From the cell containing the given text, extract its center point as [X, Y] coordinate. 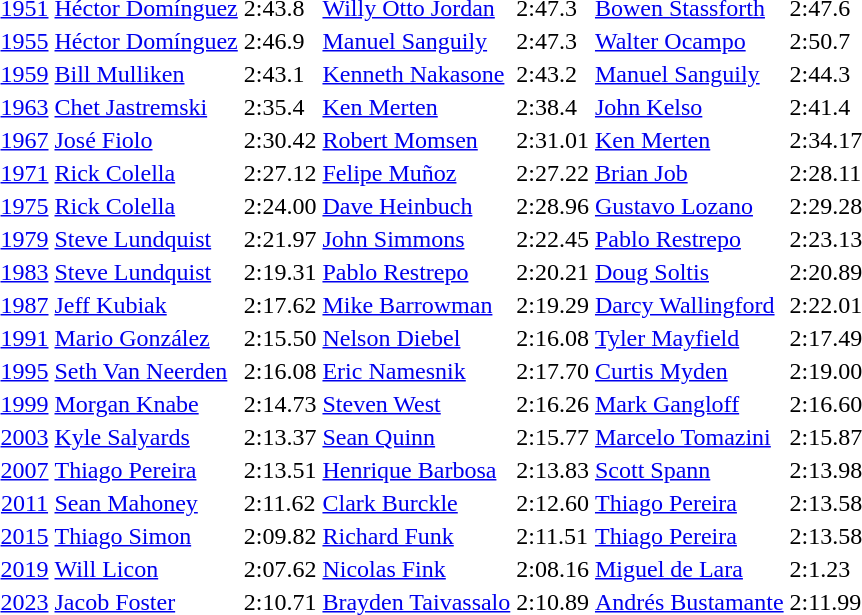
2:27.12 [280, 173]
Eric Namesnik [416, 371]
2:43.1 [280, 74]
Tyler Mayfield [689, 338]
Chet Jastremski [146, 107]
2:47.3 [553, 41]
Brian Job [689, 173]
Doug Soltis [689, 272]
Steven West [416, 404]
2:46.9 [280, 41]
Miguel de Lara [689, 569]
Scott Spann [689, 470]
2:07.62 [280, 569]
Héctor Domínguez [146, 41]
2:28.96 [553, 206]
2:11.51 [553, 536]
Felipe Muñoz [416, 173]
Kyle Salyards [146, 437]
2:38.4 [553, 107]
2:31.01 [553, 140]
2:24.00 [280, 206]
Bill Mulliken [146, 74]
Richard Funk [416, 536]
John Kelso [689, 107]
2:14.73 [280, 404]
Gustavo Lozano [689, 206]
Mike Barrowman [416, 305]
Seth Van Neerden [146, 371]
2:15.77 [553, 437]
2:12.60 [553, 503]
2:35.4 [280, 107]
2:17.62 [280, 305]
Thiago Simon [146, 536]
Walter Ocampo [689, 41]
2:13.51 [280, 470]
Jeff Kubiak [146, 305]
2:15.50 [280, 338]
Robert Momsen [416, 140]
Curtis Myden [689, 371]
2:22.45 [553, 239]
Will Licon [146, 569]
Clark Burckle [416, 503]
2:17.70 [553, 371]
Marcelo Tomazini [689, 437]
2:11.62 [280, 503]
2:21.97 [280, 239]
Mario González [146, 338]
2:09.82 [280, 536]
Nicolas Fink [416, 569]
2:27.22 [553, 173]
2:19.29 [553, 305]
José Fiolo [146, 140]
2:30.42 [280, 140]
Sean Mahoney [146, 503]
Darcy Wallingford [689, 305]
Henrique Barbosa [416, 470]
2:20.21 [553, 272]
2:43.2 [553, 74]
Dave Heinbuch [416, 206]
Sean Quinn [416, 437]
Kenneth Nakasone [416, 74]
2:13.83 [553, 470]
Nelson Diebel [416, 338]
Morgan Knabe [146, 404]
John Simmons [416, 239]
Mark Gangloff [689, 404]
2:19.31 [280, 272]
2:16.26 [553, 404]
2:13.37 [280, 437]
2:08.16 [553, 569]
